Capture the cell that displays the provided text and extract its (X, Y) central coordinate. 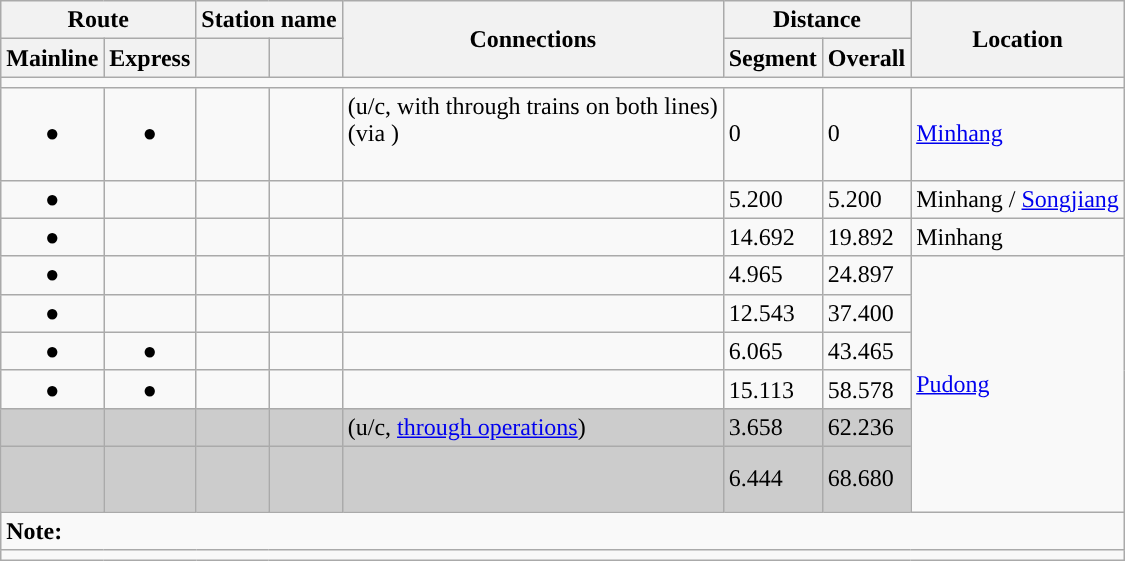
Station name (269, 20)
6.444 (772, 478)
43.465 (866, 351)
68.680 (866, 478)
Segment (772, 58)
37.400 (866, 313)
(u/c, with through trains on both lines) (via ) (532, 134)
(u/c, through operations) (532, 427)
58.578 (866, 389)
19.892 (866, 237)
3.658 (772, 427)
12.543 (772, 313)
Overall (866, 58)
Connections (532, 39)
Mainline (52, 58)
Distance (816, 20)
Pudong (1018, 384)
Express (150, 58)
24.897 (866, 275)
15.113 (772, 389)
6.065 (772, 351)
4.965 (772, 275)
Location (1018, 39)
Route (98, 20)
Minhang / Songjiang (1018, 199)
62.236 (866, 427)
14.692 (772, 237)
Note: (563, 531)
